Return (X, Y) of the center of cell containing provided text 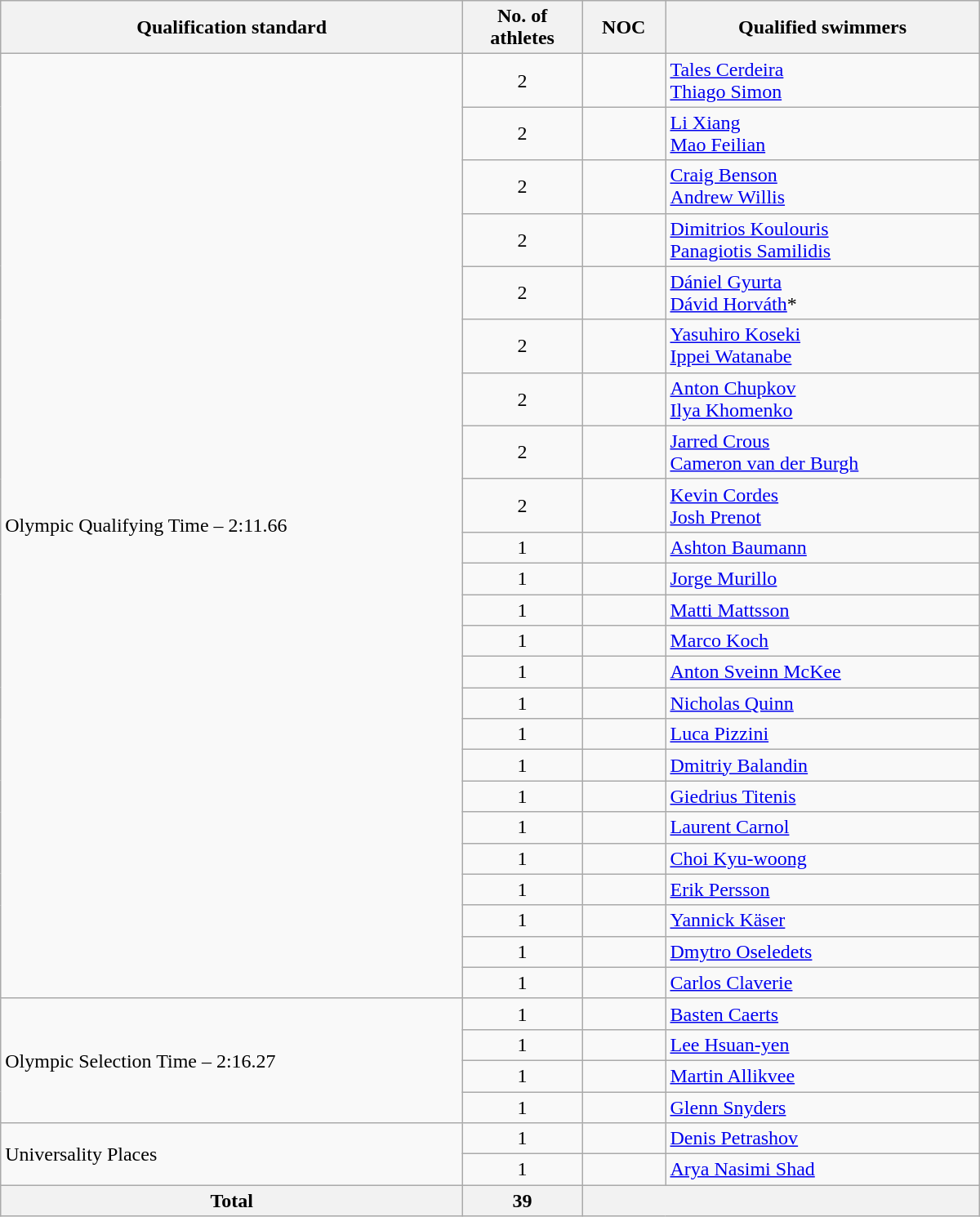
Qualification standard (232, 28)
Dimitrios KoulourisPanagiotis Samilidis (822, 240)
NOC (624, 28)
Anton ChupkovIlya Khomenko (822, 399)
Olympic Qualifying Time – 2:11.66 (232, 526)
Yannick Käser (822, 921)
Qualified swimmers (822, 28)
Craig BensonAndrew Willis (822, 186)
39 (523, 1201)
Luca Pizzini (822, 734)
Dmytro Oseledets (822, 952)
Denis Petrashov (822, 1139)
Martin Allikvee (822, 1076)
Universality Places (232, 1154)
Matti Mattsson (822, 610)
Anton Sveinn McKee (822, 672)
Kevin CordesJosh Prenot (822, 505)
Jorge Murillo (822, 578)
Total (232, 1201)
Yasuhiro KosekiIppei Watanabe (822, 346)
No. of athletes (523, 28)
Tales CerdeiraThiago Simon (822, 80)
Carlos Claverie (822, 983)
Marco Koch (822, 641)
Giedrius Titenis (822, 796)
Erik Persson (822, 889)
Dániel GyurtaDávid Horváth* (822, 292)
Dmitriy Balandin (822, 765)
Olympic Selection Time – 2:16.27 (232, 1060)
Ashton Baumann (822, 547)
Basten Caerts (822, 1014)
Choi Kyu-woong (822, 858)
Arya Nasimi Shad (822, 1170)
Lee Hsuan-yen (822, 1045)
Li XiangMao Feilian (822, 134)
Laurent Carnol (822, 827)
Nicholas Quinn (822, 703)
Jarred CrousCameron van der Burgh (822, 452)
Glenn Snyders (822, 1107)
